From the cell containing the given text, extract its center point as (X, Y) coordinate. 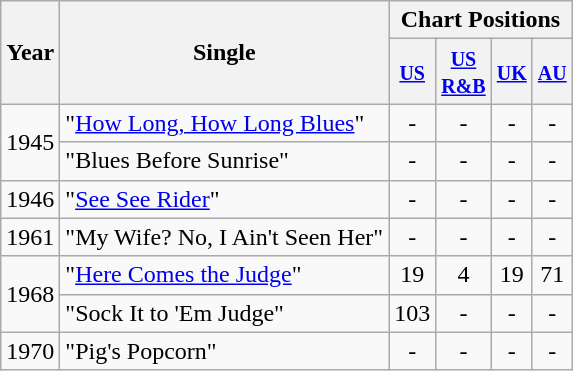
Year (30, 52)
1970 (30, 351)
103 (412, 313)
1946 (30, 199)
"See See Rider" (224, 199)
"Here Comes the Judge" (224, 275)
1968 (30, 294)
"Sock It to 'Em Judge" (224, 313)
US (412, 72)
"Pig's Popcorn" (224, 351)
1961 (30, 237)
UK (512, 72)
"Blues Before Sunrise" (224, 161)
1945 (30, 142)
Chart Positions (481, 20)
"My Wife? No, I Ain't Seen Her" (224, 237)
"How Long, How Long Blues" (224, 123)
Single (224, 52)
AU (552, 72)
4 (464, 275)
USR&B (464, 72)
71 (552, 275)
